Pinpoint the cell where the given text exists, returning its [X, Y] midpoint coordinate. 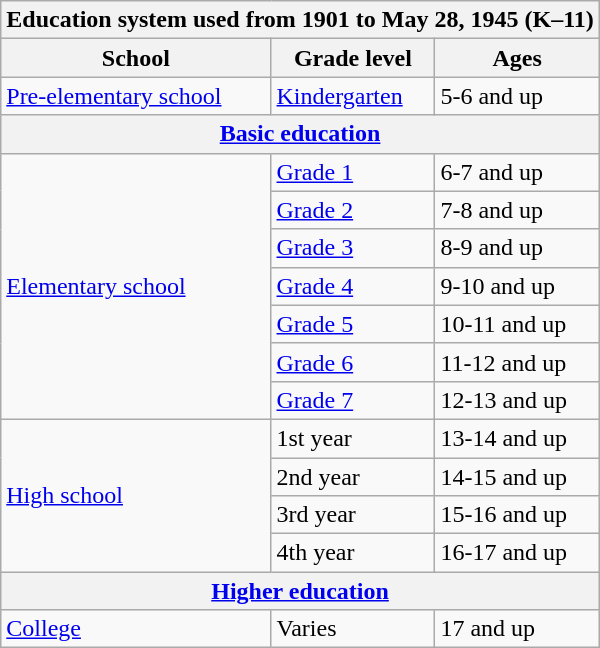
High school [136, 495]
Grade 3 [353, 248]
1st year [353, 438]
Grade 6 [353, 362]
5-6 and up [517, 96]
9-10 and up [517, 286]
10-11 and up [517, 324]
Grade level [353, 58]
Kindergarten [353, 96]
Higher education [300, 591]
Grade 4 [353, 286]
Grade 2 [353, 210]
2nd year [353, 477]
14-15 and up [517, 477]
Varies [353, 629]
16-17 and up [517, 553]
3rd year [353, 515]
Education system used from 1901 to May 28, 1945 (K–11) [300, 20]
8-9 and up [517, 248]
Ages [517, 58]
7-8 and up [517, 210]
Elementary school [136, 286]
Basic education [300, 134]
Grade 1 [353, 172]
12-13 and up [517, 400]
Grade 5 [353, 324]
17 and up [517, 629]
15-16 and up [517, 515]
School [136, 58]
11-12 and up [517, 362]
Pre-elementary school [136, 96]
13-14 and up [517, 438]
Grade 7 [353, 400]
College [136, 629]
4th year [353, 553]
6-7 and up [517, 172]
